Find where the given text appears and provide that cell's center as (X, Y) coordinate. 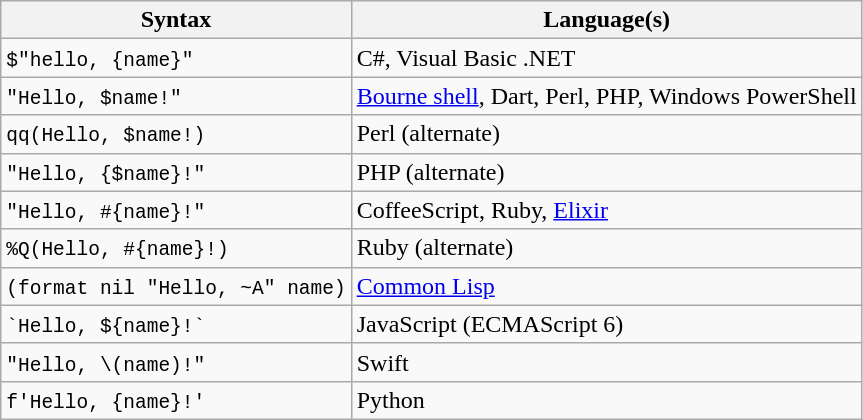
"Hello, {$name}!" (176, 172)
Swift (606, 362)
"Hello, $name!" (176, 96)
Perl (alternate) (606, 134)
Ruby (alternate) (606, 248)
PHP (alternate) (606, 172)
$"hello, {name}" (176, 58)
JavaScript (ECMAScript 6) (606, 324)
`Hello, ${name}!` (176, 324)
C#, Visual Basic .NET (606, 58)
Language(s) (606, 20)
Bourne shell, Dart, Perl, PHP, Windows PowerShell (606, 96)
"Hello, #{name}!" (176, 210)
Common Lisp (606, 286)
CoffeeScript, Ruby, Elixir (606, 210)
Python (606, 400)
qq(Hello, $name!) (176, 134)
(format nil "Hello, ~A" name) (176, 286)
f'Hello, {name}!' (176, 400)
%Q(Hello, #{name}!) (176, 248)
Syntax (176, 20)
"Hello, \(name)!" (176, 362)
